Determine the [X, Y] coordinate at the center of the cell enclosing the given text.  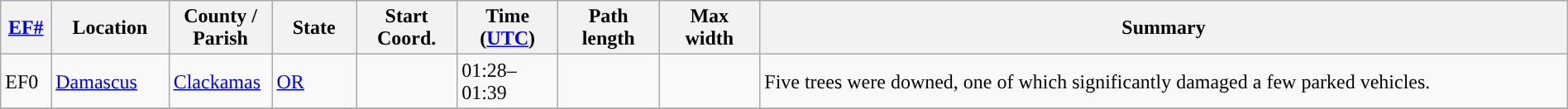
State [314, 28]
EF0 [26, 81]
Damascus [110, 81]
01:28–01:39 [508, 81]
OR [314, 81]
Max width [710, 28]
Time (UTC) [508, 28]
Location [110, 28]
EF# [26, 28]
Five trees were downed, one of which significantly damaged a few parked vehicles. [1164, 81]
Clackamas [220, 81]
Path length [609, 28]
Summary [1164, 28]
County / Parish [220, 28]
Start Coord. [407, 28]
